For the text-containing cell, return its midpoint in (X, Y) coordinate format. 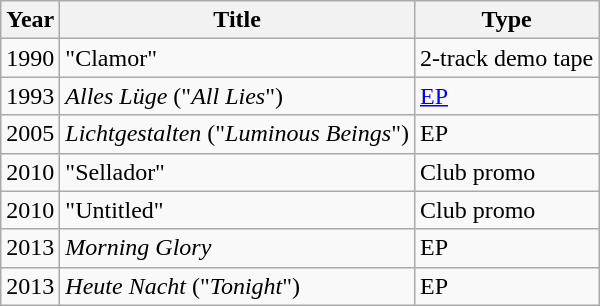
Alles Lüge ("All Lies") (238, 96)
"Clamor" (238, 58)
Year (30, 20)
"Untitled" (238, 210)
2005 (30, 134)
Heute Nacht ("Tonight") (238, 286)
Type (506, 20)
2-track demo tape (506, 58)
Lichtgestalten ("Luminous Beings") (238, 134)
Title (238, 20)
1990 (30, 58)
Morning Glory (238, 248)
"Sellador" (238, 172)
1993 (30, 96)
